From the cell containing the given text, extract its center point as (X, Y) coordinate. 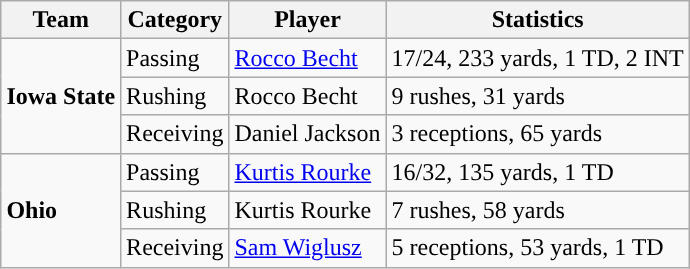
17/24, 233 yards, 1 TD, 2 INT (538, 58)
Daniel Jackson (308, 134)
5 receptions, 53 yards, 1 TD (538, 248)
3 receptions, 65 yards (538, 134)
Player (308, 20)
Sam Wiglusz (308, 248)
Iowa State (61, 96)
Ohio (61, 210)
Category (175, 20)
16/32, 135 yards, 1 TD (538, 172)
Team (61, 20)
7 rushes, 58 yards (538, 210)
Statistics (538, 20)
9 rushes, 31 yards (538, 96)
